Return [x, y] of the center of cell containing provided text 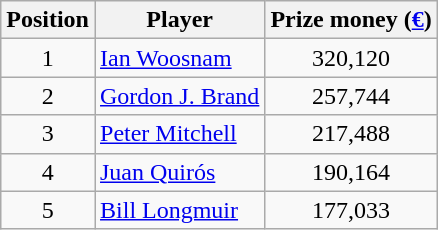
257,744 [351, 96]
5 [48, 210]
Player [179, 20]
1 [48, 58]
Gordon J. Brand [179, 96]
Prize money (€) [351, 20]
217,488 [351, 134]
2 [48, 96]
177,033 [351, 210]
190,164 [351, 172]
320,120 [351, 58]
4 [48, 172]
Juan Quirós [179, 172]
Bill Longmuir [179, 210]
Ian Woosnam [179, 58]
Position [48, 20]
3 [48, 134]
Peter Mitchell [179, 134]
